Detect which cell encompasses the target text, then output its (x, y) center coordinate. 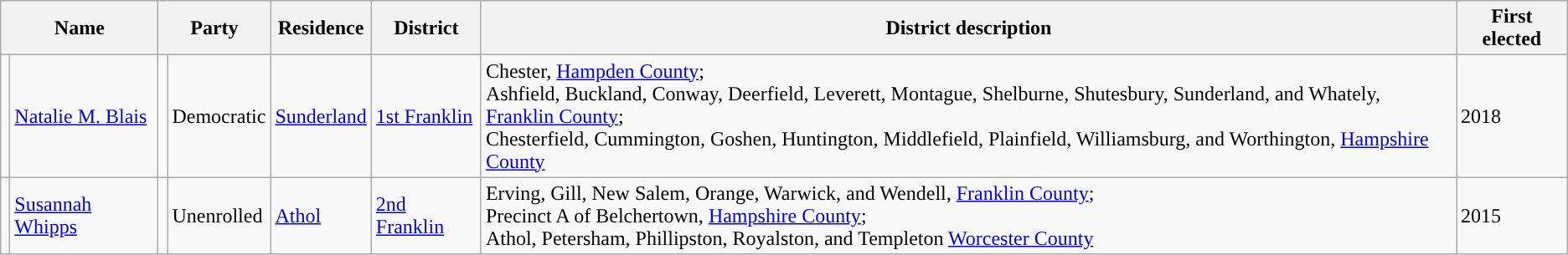
1st Franklin (426, 116)
Sunderland (321, 116)
Athol (321, 216)
Name (80, 28)
Residence (321, 28)
District (426, 28)
2nd Franklin (426, 216)
2015 (1513, 216)
Unenrolled (219, 216)
Natalie M. Blais (84, 116)
Party (214, 28)
First elected (1513, 28)
District description (968, 28)
2018 (1513, 116)
Susannah Whipps (84, 216)
Democratic (219, 116)
